Scan for the cell matching the given text and deliver its [x, y] coordinate at center. 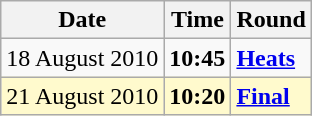
Final [271, 96]
21 August 2010 [82, 96]
Round [271, 20]
Time [198, 20]
10:20 [198, 96]
Date [82, 20]
10:45 [198, 58]
18 August 2010 [82, 58]
Heats [271, 58]
